Provide the (x, y) coordinate of the cell's center where the given text is located.  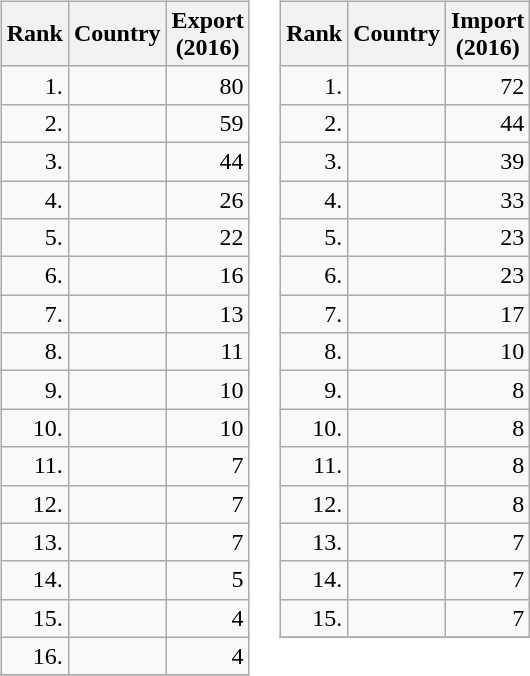
26 (208, 199)
16. (34, 656)
Import(2016) (487, 34)
72 (487, 85)
13 (208, 314)
22 (208, 238)
33 (487, 199)
11 (208, 352)
Export(2016) (208, 34)
80 (208, 85)
5 (208, 580)
16 (208, 276)
17 (487, 314)
39 (487, 161)
59 (208, 123)
